Find where the given text appears and provide that cell's center as [X, Y] coordinate. 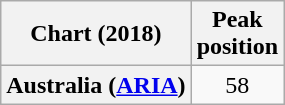
Australia (ARIA) [96, 85]
Chart (2018) [96, 34]
58 [237, 85]
Peakposition [237, 34]
